Output the [x, y] coordinate of the center of the cell containing the given text.  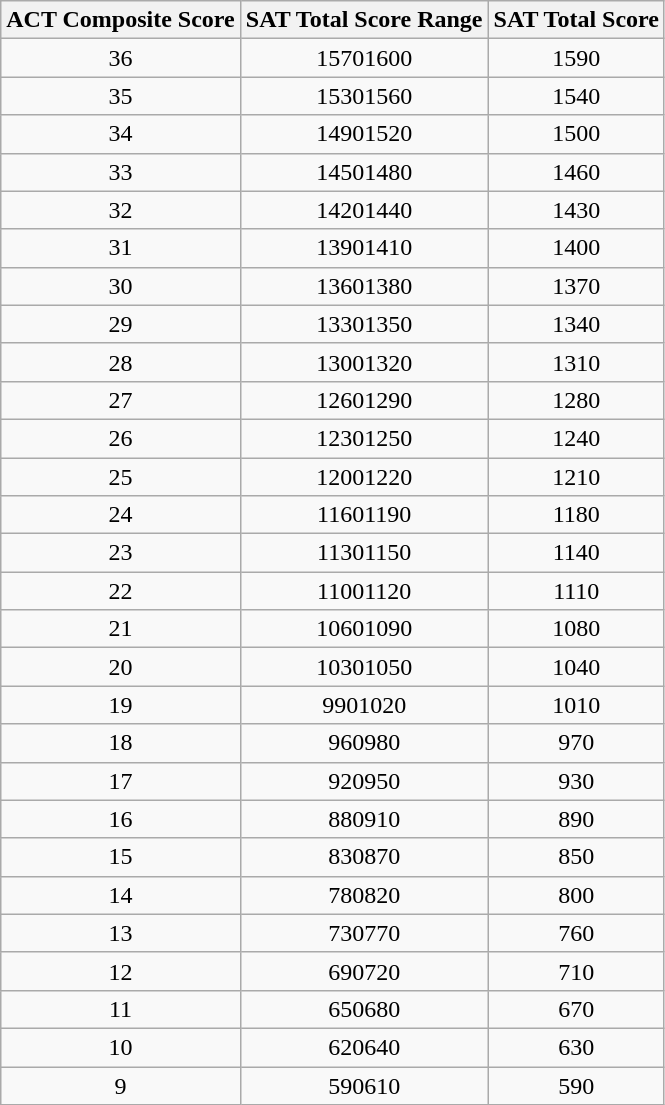
20 [121, 667]
34 [121, 134]
1540 [576, 96]
12301250 [364, 438]
780820 [364, 895]
930 [576, 781]
15 [121, 857]
890 [576, 819]
17 [121, 781]
590 [576, 1085]
620640 [364, 1047]
960980 [364, 743]
13001320 [364, 362]
1500 [576, 134]
14 [121, 895]
670 [576, 1009]
1240 [576, 438]
28 [121, 362]
35 [121, 96]
1460 [576, 172]
11601190 [364, 515]
25 [121, 477]
13301350 [364, 324]
590610 [364, 1085]
13901410 [364, 248]
14201440 [364, 210]
710 [576, 971]
27 [121, 400]
1280 [576, 400]
10301050 [364, 667]
880910 [364, 819]
19 [121, 705]
26 [121, 438]
850 [576, 857]
9901020 [364, 705]
1210 [576, 477]
1340 [576, 324]
29 [121, 324]
650680 [364, 1009]
ACT Composite Score [121, 20]
800 [576, 895]
760 [576, 933]
1140 [576, 553]
36 [121, 58]
1040 [576, 667]
630 [576, 1047]
10601090 [364, 629]
30 [121, 286]
SAT Total Score Range [364, 20]
11301150 [364, 553]
13601380 [364, 286]
1590 [576, 58]
21 [121, 629]
690720 [364, 971]
SAT Total Score [576, 20]
9 [121, 1085]
1110 [576, 591]
12 [121, 971]
13 [121, 933]
33 [121, 172]
1180 [576, 515]
18 [121, 743]
24 [121, 515]
12601290 [364, 400]
15701600 [364, 58]
830870 [364, 857]
22 [121, 591]
14901520 [364, 134]
1310 [576, 362]
920950 [364, 781]
32 [121, 210]
1370 [576, 286]
1010 [576, 705]
16 [121, 819]
1080 [576, 629]
11 [121, 1009]
15301560 [364, 96]
970 [576, 743]
11001120 [364, 591]
12001220 [364, 477]
1430 [576, 210]
23 [121, 553]
730770 [364, 933]
14501480 [364, 172]
31 [121, 248]
1400 [576, 248]
10 [121, 1047]
